Detect which cell encompasses the target text, then output its (x, y) center coordinate. 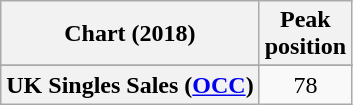
UK Singles Sales (OCC) (130, 85)
Peakposition (305, 34)
Chart (2018) (130, 34)
78 (305, 85)
